Determine the (X, Y) coordinate at the center of the cell enclosing the given text.  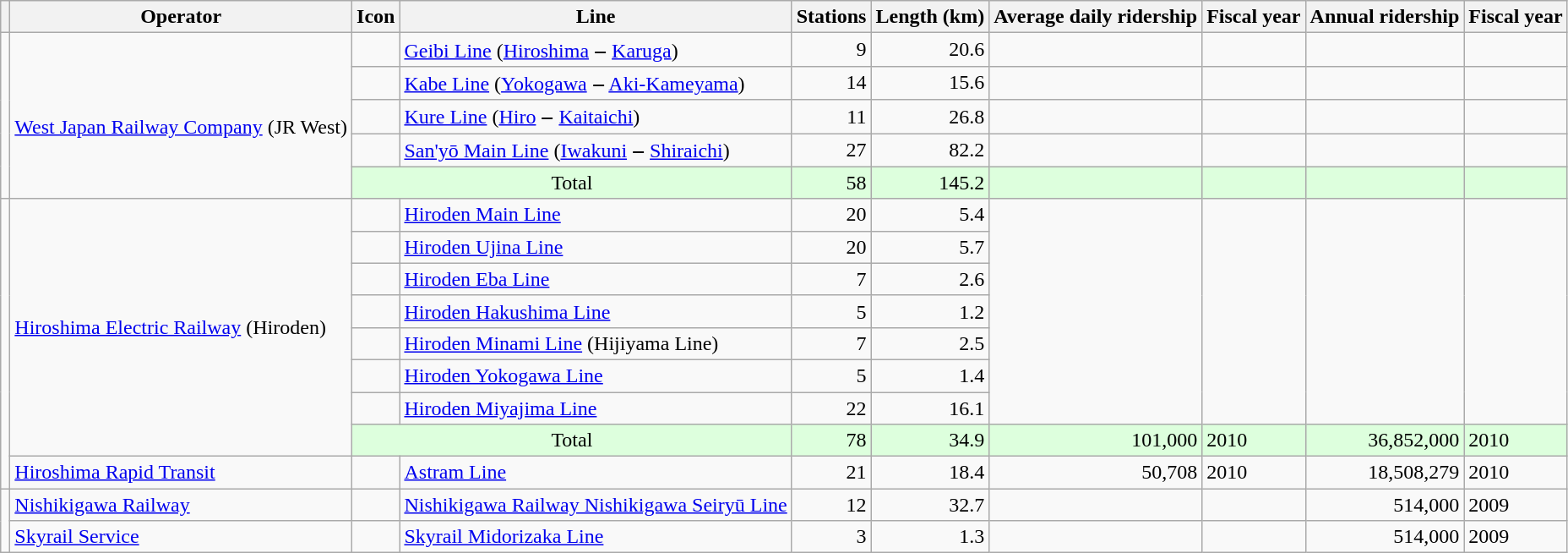
Hiroden Eba Line (596, 279)
Hiroden Miyajima Line (596, 408)
5.4 (930, 215)
58 (831, 183)
Nishikigawa Railway Nishikigawa Seiryū Line (596, 505)
101,000 (1096, 441)
12 (831, 505)
21 (831, 473)
Hiroden Hakushima Line (596, 311)
27 (831, 151)
32.7 (930, 505)
Hiroden Minami Line (Hijiyama Line) (596, 343)
26.8 (930, 117)
San'yō Main Line (Iwakuni ‒ Shiraichi) (596, 151)
Nishikigawa Railway (181, 505)
Operator (181, 17)
18,508,279 (1385, 473)
Icon (376, 17)
Skyrail Service (181, 537)
Hiroden Yokogawa Line (596, 375)
Stations (831, 17)
9 (831, 50)
5.7 (930, 247)
2.5 (930, 343)
Hiroshima Rapid Transit (181, 473)
Skyrail Midorizaka Line (596, 537)
Length (km) (930, 17)
1.4 (930, 375)
3 (831, 537)
Kure Line (Hiro ‒ Kaitaichi) (596, 117)
Hiroden Ujina Line (596, 247)
Geibi Line (Hiroshima ‒ Karuga) (596, 50)
34.9 (930, 441)
Hiroshima Electric Railway (Hiroden) (181, 327)
15.6 (930, 83)
Kabe Line (Yokogawa ‒ Aki-Kameyama) (596, 83)
14 (831, 83)
Astram Line (596, 473)
Annual ridership (1385, 17)
18.4 (930, 473)
1.3 (930, 537)
36,852,000 (1385, 441)
20.6 (930, 50)
50,708 (1096, 473)
22 (831, 408)
West Japan Railway Company (JR West) (181, 116)
82.2 (930, 151)
1.2 (930, 311)
78 (831, 441)
11 (831, 117)
145.2 (930, 183)
Average daily ridership (1096, 17)
Hiroden Main Line (596, 215)
16.1 (930, 408)
2.6 (930, 279)
Line (596, 17)
